Find where the given text appears and provide that cell's center as [x, y] coordinate. 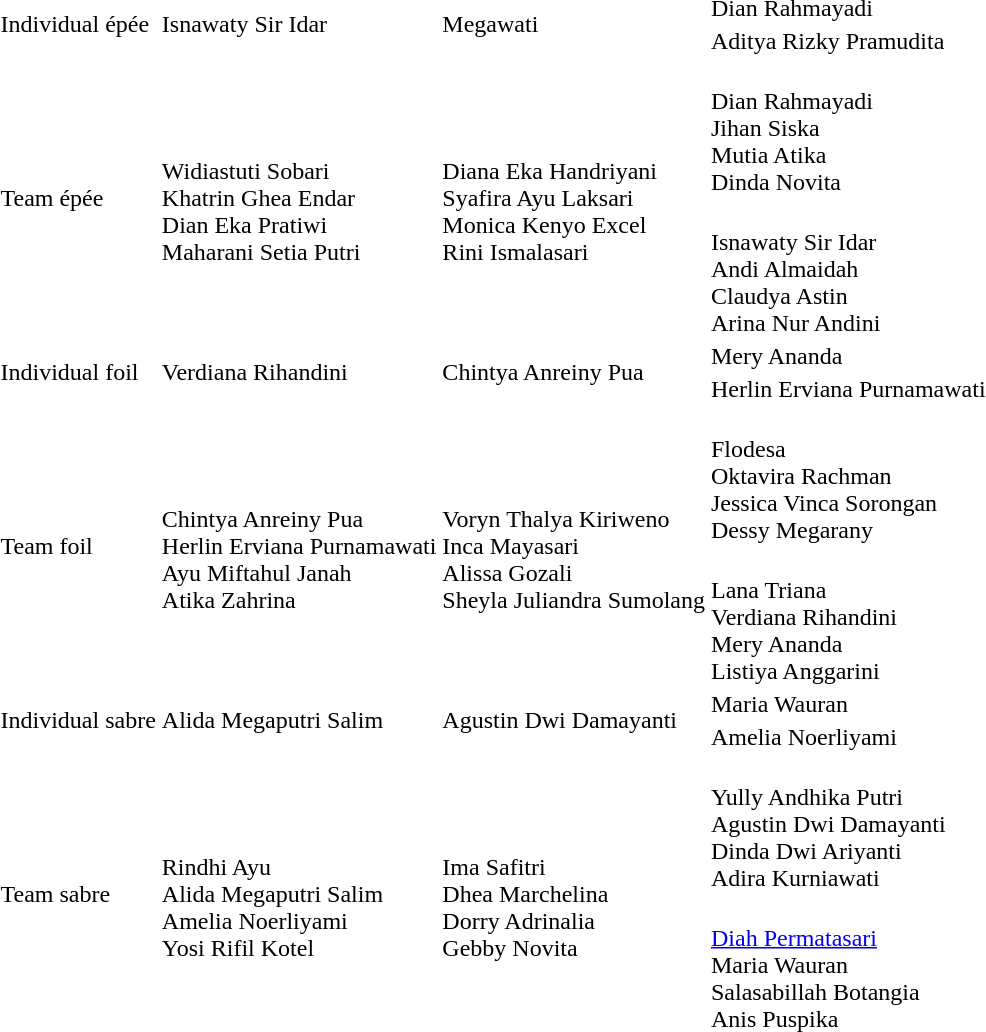
Widiastuti SobariKhatrin Ghea EndarDian Eka PratiwiMaharani Setia Putri [299, 198]
Agustin Dwi Damayanti [574, 720]
Verdiana Rihandini [299, 372]
Chintya Anreiny PuaHerlin Erviana PurnamawatiAyu Miftahul JanahAtika Zahrina [299, 546]
Diana Eka HandriyaniSyafira Ayu LaksariMonica Kenyo ExcelRini Ismalasari [574, 198]
Chintya Anreiny Pua [574, 372]
Alida Megaputri Salim [299, 720]
Voryn Thalya KiriwenoInca MayasariAlissa GozaliSheyla Juliandra Sumolang [574, 546]
